Pinpoint the cell where the given text exists, returning its (x, y) midpoint coordinate. 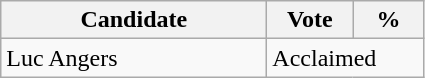
Vote (310, 20)
% (388, 20)
Luc Angers (134, 58)
Acclaimed (346, 58)
Candidate (134, 20)
